Find where the given text appears and provide that cell's center as [x, y] coordinate. 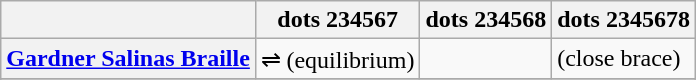
Gardner Salinas Braille [128, 59]
dots 234568 [486, 20]
dots 2345678 [624, 20]
dots 234567 [338, 20]
⇌ (equilibrium) [338, 59]
(close brace) [624, 59]
